Provide the [X, Y] coordinate of the cell's center where the given text is located.  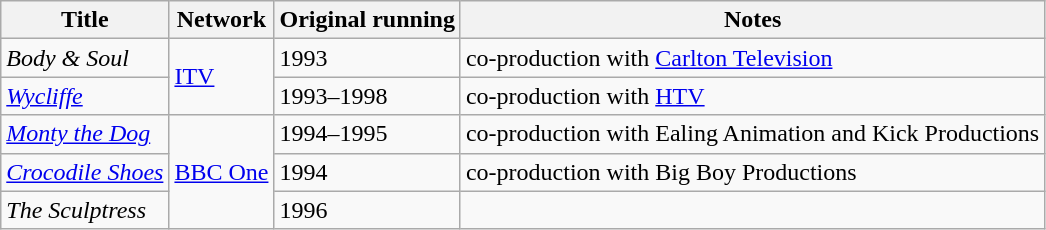
Crocodile Shoes [85, 172]
Title [85, 20]
Notes [752, 20]
Wycliffe [85, 96]
1994 [367, 172]
Original running [367, 20]
ITV [222, 77]
1993–1998 [367, 96]
The Sculptress [85, 210]
co-production with HTV [752, 96]
Monty the Dog [85, 134]
BBC One [222, 172]
1994–1995 [367, 134]
1993 [367, 58]
co-production with Ealing Animation and Kick Productions [752, 134]
Body & Soul [85, 58]
co-production with Big Boy Productions [752, 172]
Network [222, 20]
1996 [367, 210]
co-production with Carlton Television [752, 58]
